Detect which cell encompasses the target text, then output its [X, Y] center coordinate. 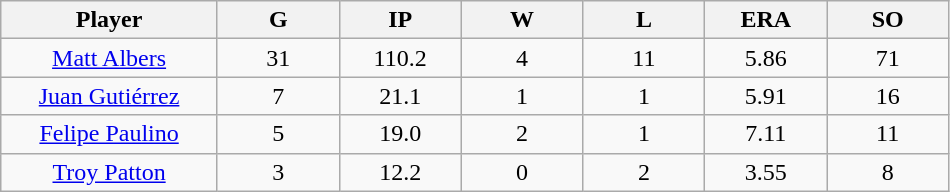
7 [278, 96]
4 [522, 58]
Troy Patton [110, 172]
5 [278, 134]
W [522, 20]
Player [110, 20]
71 [888, 58]
SO [888, 20]
Felipe Paulino [110, 134]
3.55 [766, 172]
ERA [766, 20]
19.0 [400, 134]
7.11 [766, 134]
21.1 [400, 96]
L [644, 20]
Matt Albers [110, 58]
12.2 [400, 172]
5.91 [766, 96]
110.2 [400, 58]
31 [278, 58]
Juan Gutiérrez [110, 96]
8 [888, 172]
16 [888, 96]
3 [278, 172]
5.86 [766, 58]
G [278, 20]
IP [400, 20]
0 [522, 172]
